Find where the given text appears and provide that cell's center as (X, Y) coordinate. 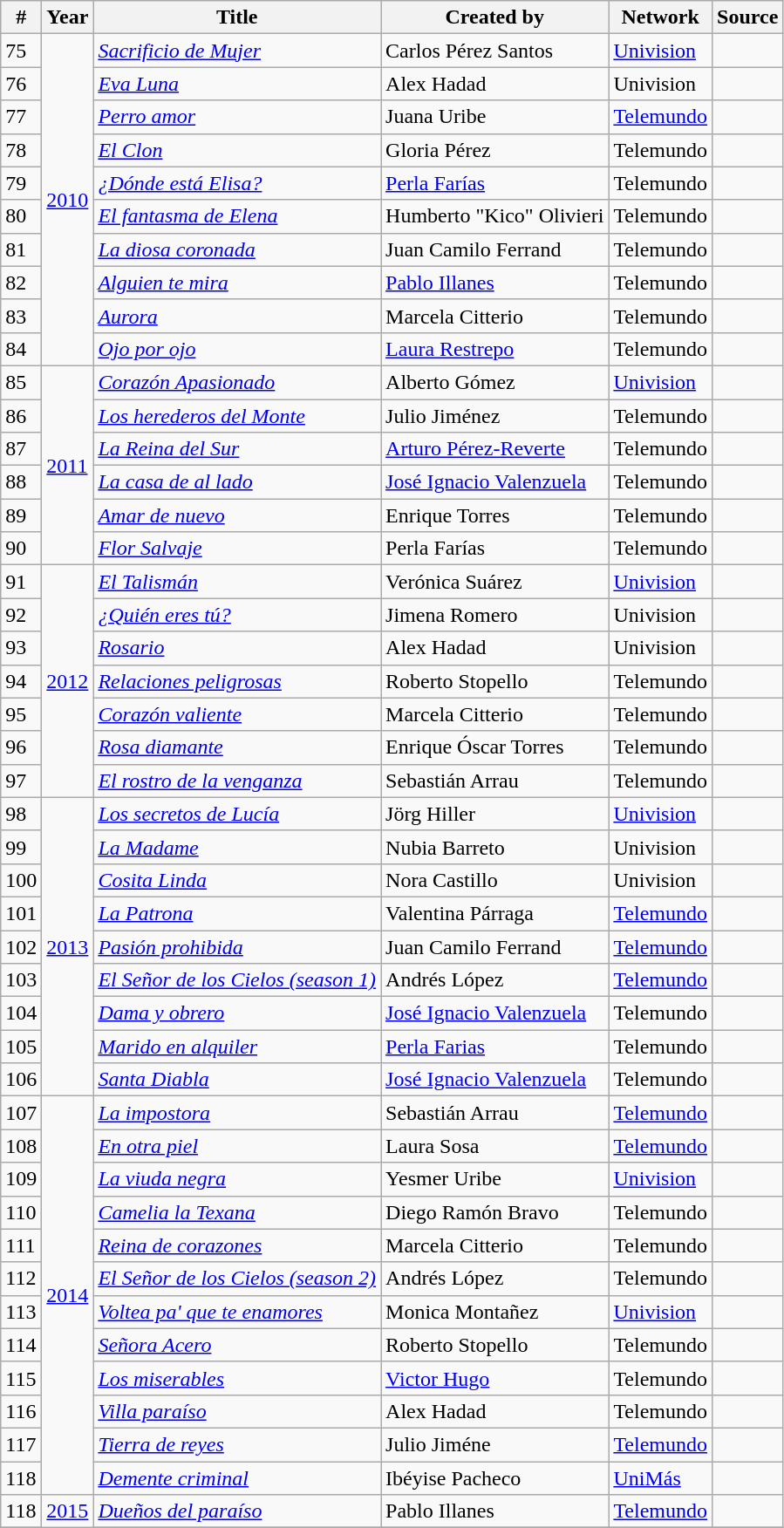
100 (21, 880)
Dueños del paraíso (237, 1511)
112 (21, 1279)
91 (21, 582)
86 (21, 416)
110 (21, 1212)
Santa Diabla (237, 1080)
Pasión prohibida (237, 946)
Corazón valiente (237, 714)
Network (661, 17)
Alberto Gómez (495, 382)
109 (21, 1179)
89 (21, 515)
El Señor de los Cielos (season 1) (237, 980)
Jörg Hiller (495, 814)
Rosa diamante (237, 747)
Source (748, 17)
Los miserables (237, 1378)
Title (237, 17)
103 (21, 980)
Cosita Linda (237, 880)
Los herederos del Monte (237, 416)
95 (21, 714)
Yesmer Uribe (495, 1179)
Jimena Romero (495, 615)
106 (21, 1080)
El Clon (237, 150)
78 (21, 150)
Señora Acero (237, 1345)
Marido en alquiler (237, 1047)
Demente criminal (237, 1478)
88 (21, 482)
2010 (68, 201)
2014 (68, 1296)
Verónica Suárez (495, 582)
99 (21, 847)
Laura Sosa (495, 1146)
La Reina del Sur (237, 449)
Dama y obrero (237, 1013)
84 (21, 349)
80 (21, 216)
75 (21, 51)
Tierra de reyes (237, 1444)
Created by (495, 17)
El rostro de la venganza (237, 781)
La impostora (237, 1113)
Julio Jiméne (495, 1444)
Year (68, 17)
Gloria Pérez (495, 150)
2015 (68, 1511)
Enrique Torres (495, 515)
En otra piel (237, 1146)
104 (21, 1013)
101 (21, 913)
La Madame (237, 847)
Perla Farias (495, 1047)
117 (21, 1444)
Los secretos de Lucía (237, 814)
Camelia la Texana (237, 1212)
Reina de corazones (237, 1245)
Ibéyise Pacheco (495, 1478)
93 (21, 648)
Enrique Óscar Torres (495, 747)
Nubia Barreto (495, 847)
La diosa coronada (237, 249)
La viuda negra (237, 1179)
87 (21, 449)
82 (21, 283)
108 (21, 1146)
Alguien te mira (237, 283)
Flor Salvaje (237, 549)
Corazón Apasionado (237, 382)
90 (21, 549)
116 (21, 1411)
85 (21, 382)
97 (21, 781)
Humberto "Kico" Olivieri (495, 216)
94 (21, 681)
Diego Ramón Bravo (495, 1212)
Monica Montañez (495, 1312)
102 (21, 946)
El Talismán (237, 582)
81 (21, 249)
2011 (68, 465)
La Patrona (237, 913)
111 (21, 1245)
Ojo por ojo (237, 349)
Arturo Pérez-Reverte (495, 449)
83 (21, 316)
Nora Castillo (495, 880)
UniMás (661, 1478)
Julio Jiménez (495, 416)
2012 (68, 681)
¿Dónde está Elisa? (237, 183)
96 (21, 747)
76 (21, 84)
Perro amor (237, 117)
Eva Luna (237, 84)
Juana Uribe (495, 117)
Aurora (237, 316)
113 (21, 1312)
El fantasma de Elena (237, 216)
98 (21, 814)
Sacrificio de Mujer (237, 51)
107 (21, 1113)
# (21, 17)
Amar de nuevo (237, 515)
¿Quién eres tú? (237, 615)
Carlos Pérez Santos (495, 51)
105 (21, 1047)
Victor Hugo (495, 1378)
92 (21, 615)
Valentina Párraga (495, 913)
Voltea pa' que te enamores (237, 1312)
Villa paraíso (237, 1411)
77 (21, 117)
115 (21, 1378)
2013 (68, 947)
Relaciones peligrosas (237, 681)
114 (21, 1345)
79 (21, 183)
El Señor de los Cielos (season 2) (237, 1279)
Rosario (237, 648)
La casa de al lado (237, 482)
Laura Restrepo (495, 349)
